From the cell containing the given text, extract its center point as (x, y) coordinate. 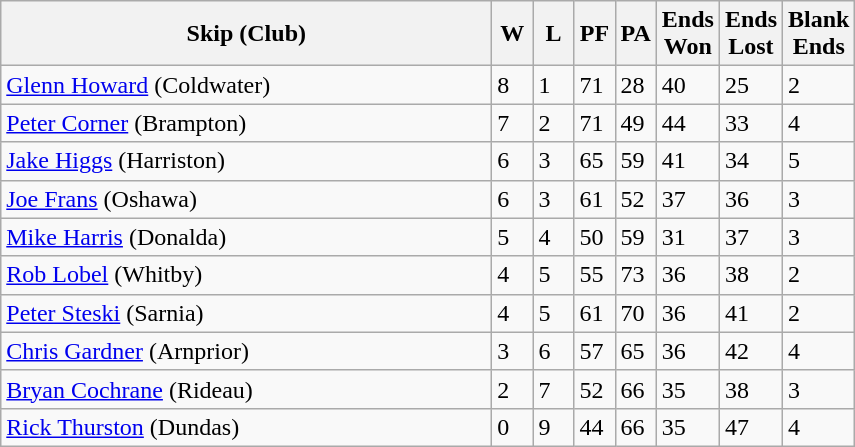
33 (750, 123)
0 (512, 427)
W (512, 34)
47 (750, 427)
8 (512, 85)
57 (594, 351)
PA (636, 34)
Chris Gardner (Arnprior) (246, 351)
Jake Higgs (Harriston) (246, 161)
Skip (Club) (246, 34)
Rick Thurston (Dundas) (246, 427)
Joe Frans (Oshawa) (246, 199)
L (554, 34)
50 (594, 237)
Ends Won (688, 34)
42 (750, 351)
Glenn Howard (Coldwater) (246, 85)
28 (636, 85)
73 (636, 275)
70 (636, 313)
25 (750, 85)
Mike Harris (Donalda) (246, 237)
34 (750, 161)
31 (688, 237)
Blank Ends (819, 34)
9 (554, 427)
49 (636, 123)
1 (554, 85)
Bryan Cochrane (Rideau) (246, 389)
55 (594, 275)
Rob Lobel (Whitby) (246, 275)
Peter Corner (Brampton) (246, 123)
PF (594, 34)
40 (688, 85)
Ends Lost (750, 34)
Peter Steski (Sarnia) (246, 313)
